Return [X, Y] of the center of cell containing provided text 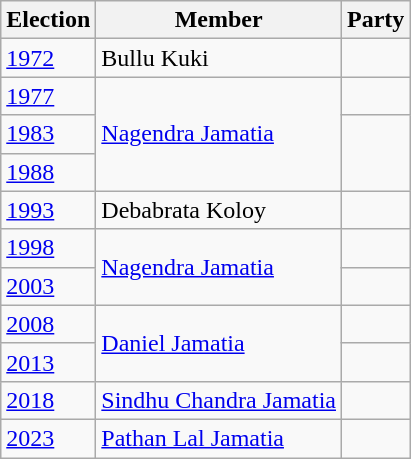
Debabrata Koloy [219, 210]
1988 [48, 172]
2008 [48, 324]
Member [219, 20]
Daniel Jamatia [219, 343]
2003 [48, 286]
Party [376, 20]
Pathan Lal Jamatia [219, 438]
1983 [48, 134]
1972 [48, 58]
1993 [48, 210]
2018 [48, 400]
1977 [48, 96]
Election [48, 20]
Bullu Kuki [219, 58]
Sindhu Chandra Jamatia [219, 400]
2013 [48, 362]
1998 [48, 248]
2023 [48, 438]
